Search for the cell housing the specified text and yield its (X, Y) center coordinate. 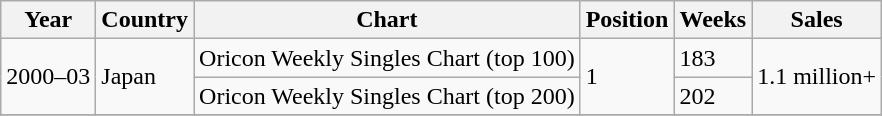
Japan (145, 77)
Chart (388, 20)
Year (48, 20)
Country (145, 20)
2000–03 (48, 77)
Oricon Weekly Singles Chart (top 100) (388, 58)
Sales (817, 20)
Position (627, 20)
1.1 million+ (817, 77)
1 (627, 77)
183 (713, 58)
202 (713, 96)
Weeks (713, 20)
Oricon Weekly Singles Chart (top 200) (388, 96)
